Pinpoint the cell where the given text exists, returning its [X, Y] midpoint coordinate. 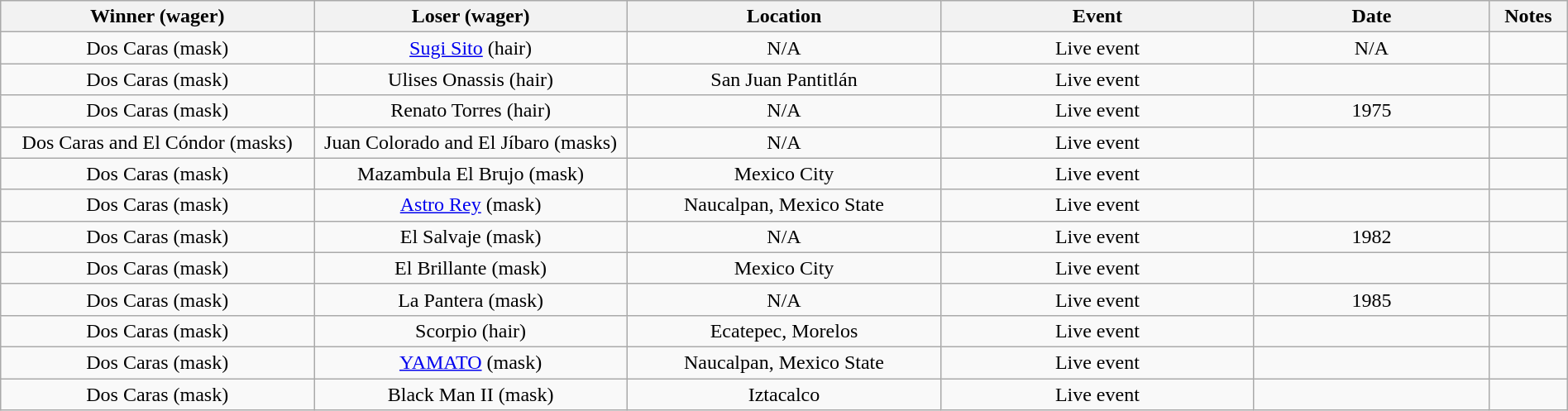
Renato Torres (hair) [471, 111]
Black Man II (mask) [471, 394]
El Salvaje (mask) [471, 237]
YAMATO (mask) [471, 362]
Ecatepec, Morelos [784, 331]
Sugi Sito (hair) [471, 48]
Iztacalco [784, 394]
Juan Colorado and El Jíbaro (masks) [471, 142]
San Juan Pantitlán [784, 79]
1982 [1371, 237]
Mazambula El Brujo (mask) [471, 174]
Astro Rey (mask) [471, 205]
Event [1097, 17]
1975 [1371, 111]
La Pantera (mask) [471, 299]
Dos Caras and El Cóndor (masks) [157, 142]
Date [1371, 17]
Winner (wager) [157, 17]
Ulises Onassis (hair) [471, 79]
El Brillante (mask) [471, 268]
1985 [1371, 299]
Loser (wager) [471, 17]
Notes [1528, 17]
Scorpio (hair) [471, 331]
Location [784, 17]
